Search for the cell housing the specified text and yield its [x, y] center coordinate. 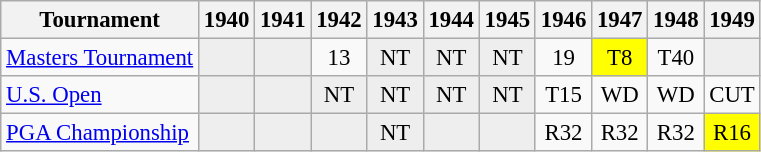
T15 [563, 95]
19 [563, 58]
T8 [620, 58]
U.S. Open [100, 95]
Masters Tournament [100, 58]
1944 [451, 20]
1946 [563, 20]
1948 [676, 20]
1941 [283, 20]
R16 [732, 133]
1945 [507, 20]
13 [339, 58]
1940 [227, 20]
Tournament [100, 20]
CUT [732, 95]
1943 [395, 20]
T40 [676, 58]
1947 [620, 20]
1942 [339, 20]
PGA Championship [100, 133]
1949 [732, 20]
